Find where the given text appears and provide that cell's center as [x, y] coordinate. 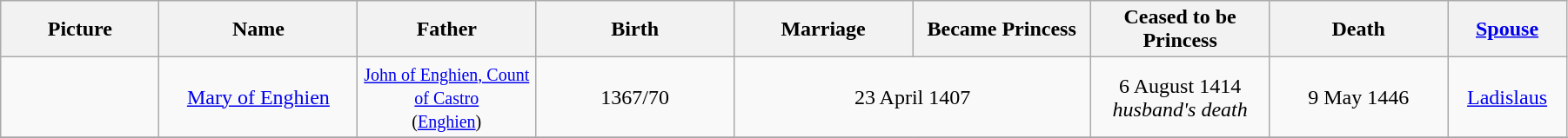
Death [1359, 30]
6 August 1414husband's death [1180, 97]
Became Princess [1002, 30]
Ladislaus [1507, 97]
Father [447, 30]
Picture [80, 30]
Marriage [823, 30]
Name [258, 30]
23 April 1407 [913, 97]
9 May 1446 [1359, 97]
Birth [635, 30]
Mary of Enghien [258, 97]
Ceased to be Princess [1180, 30]
John of Enghien, Count of Castro(Enghien) [447, 97]
Spouse [1507, 30]
1367/70 [635, 97]
